Find where the given text appears and provide that cell's center as (X, Y) coordinate. 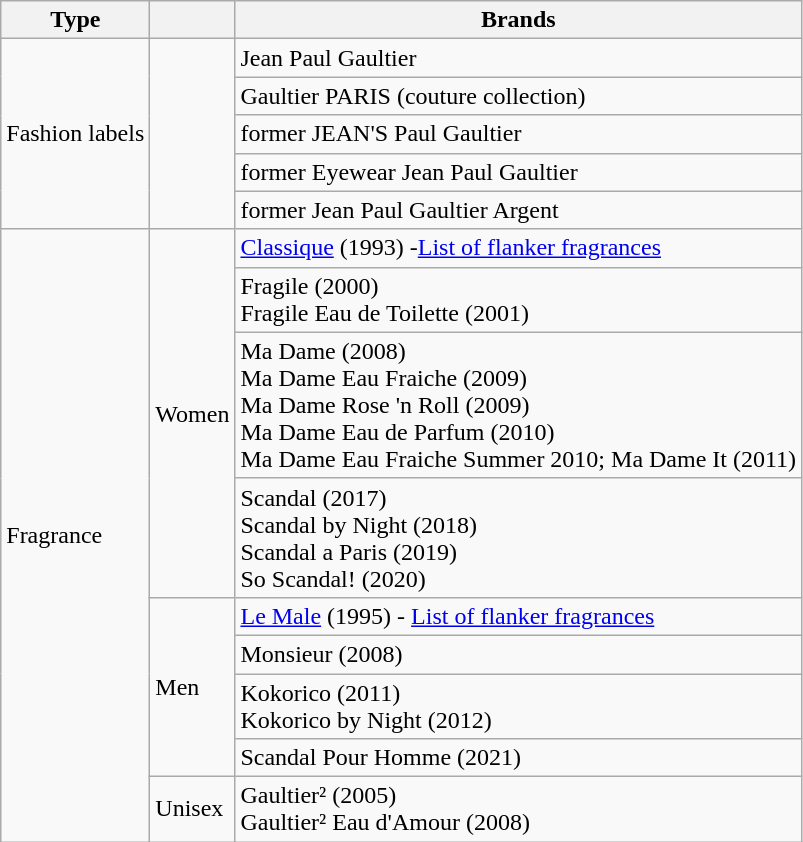
Gaultier PARIS (couture collection) (518, 96)
former Eyewear Jean Paul Gaultier (518, 172)
Scandal (2017)Scandal by Night (2018)Scandal a Paris (2019)So Scandal! (2020) (518, 538)
Type (76, 20)
Unisex (192, 810)
Classique (1993) -List of flanker fragrances (518, 248)
Kokorico (2011)Kokorico by Night (2012) (518, 706)
Women (192, 413)
Monsieur (2008) (518, 654)
Brands (518, 20)
Scandal Pour Homme (2021) (518, 758)
Men (192, 686)
Fragrance (76, 536)
Fragile (2000)Fragile Eau de Toilette (2001) (518, 300)
Ma Dame (2008)Ma Dame Eau Fraiche (2009)Ma Dame Rose 'n Roll (2009)Ma Dame Eau de Parfum (2010)Ma Dame Eau Fraiche Summer 2010; Ma Dame It (2011) (518, 405)
former Jean Paul Gaultier Argent (518, 210)
Jean Paul Gaultier (518, 58)
Le Male (1995) - List of flanker fragrances (518, 616)
Fashion labels (76, 134)
former JEAN'S Paul Gaultier (518, 134)
Gaultier² (2005)Gaultier² Eau d'Amour (2008) (518, 810)
